Scan for the cell matching the given text and deliver its (X, Y) coordinate at center. 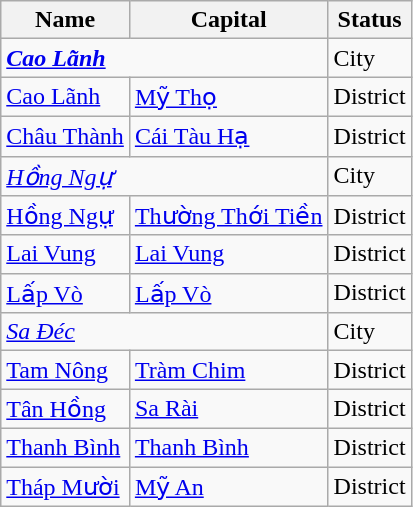
Mỹ An (228, 486)
Tháp Mười (66, 486)
Mỹ Thọ (228, 97)
Tràm Chim (228, 370)
Sa Rài (228, 409)
Name (66, 20)
Cái Tàu Hạ (228, 136)
Tam Nông (66, 370)
Châu Thành (66, 136)
Sa Đéc (164, 332)
Tân Hồng (66, 409)
Status (370, 20)
Capital (228, 20)
Thường Thới Tiền (228, 216)
